Detect which cell encompasses the target text, then output its [X, Y] center coordinate. 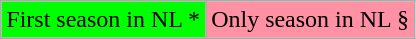
First season in NL * [104, 20]
Only season in NL § [310, 20]
